Return the [x, y] coordinate for the center point of the cell that contains the specified text.  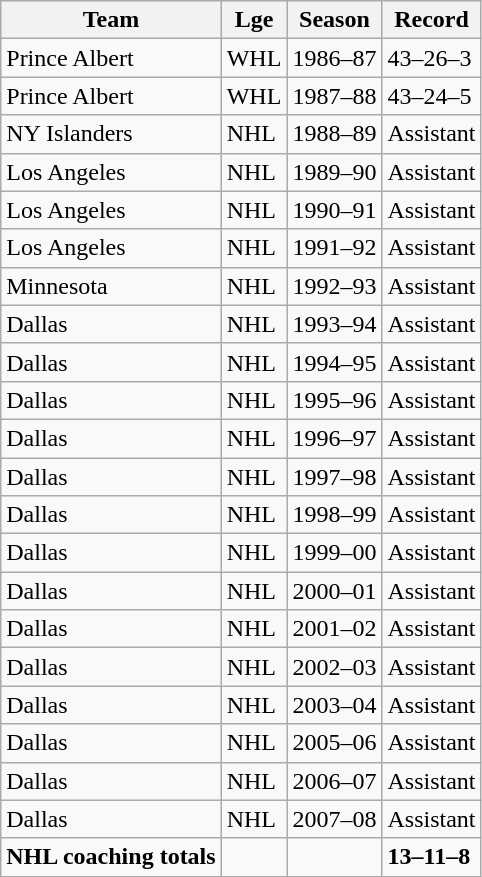
1989–90 [334, 172]
Team [111, 20]
1993–94 [334, 324]
NY Islanders [111, 134]
2003–04 [334, 705]
2000–01 [334, 591]
NHL coaching totals [111, 857]
1991–92 [334, 248]
13–11–8 [432, 857]
43–26–3 [432, 58]
1986–87 [334, 58]
1988–89 [334, 134]
2005–06 [334, 743]
1996–97 [334, 438]
1999–00 [334, 553]
1994–95 [334, 362]
1987–88 [334, 96]
1995–96 [334, 400]
Lge [254, 20]
2002–03 [334, 667]
1990–91 [334, 210]
1997–98 [334, 477]
2007–08 [334, 819]
Season [334, 20]
1992–93 [334, 286]
2001–02 [334, 629]
2006–07 [334, 781]
43–24–5 [432, 96]
1998–99 [334, 515]
Minnesota [111, 286]
Record [432, 20]
